Capture the cell that displays the provided text and extract its (x, y) central coordinate. 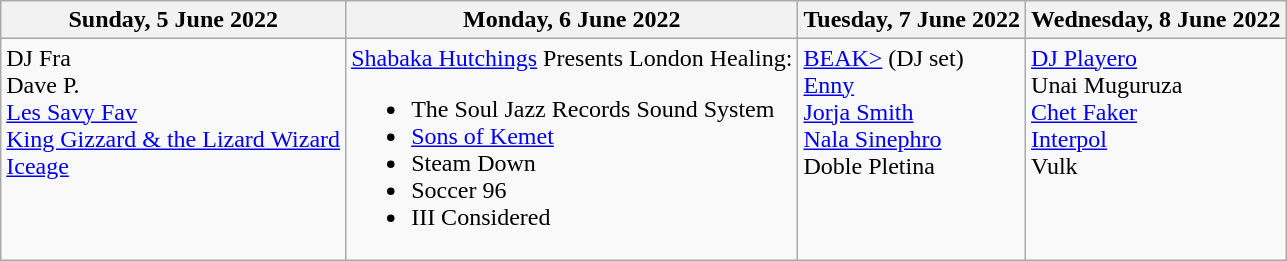
Wednesday, 8 June 2022 (1156, 20)
Tuesday, 7 June 2022 (912, 20)
BEAK> (DJ set)EnnyJorja SmithNala SinephroDoble Pletina (912, 150)
Monday, 6 June 2022 (572, 20)
Shabaka Hutchings Presents London Healing:The Soul Jazz Records Sound SystemSons of KemetSteam DownSoccer 96III Considered (572, 150)
DJ PlayeroUnai MuguruzaChet FakerInterpolVulk (1156, 150)
Sunday, 5 June 2022 (174, 20)
DJ FraDave P.Les Savy FavKing Gizzard & the Lizard WizardIceage (174, 150)
